From the cell containing the given text, extract its center point as (X, Y) coordinate. 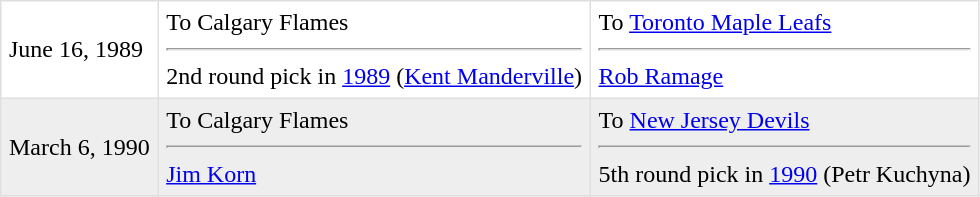
To Calgary Flames 2nd round pick in 1989 (Kent Manderville) (374, 50)
To Calgary Flames Jim Korn (374, 147)
June 16, 1989 (80, 50)
March 6, 1990 (80, 147)
To New Jersey Devils 5th round pick in 1990 (Petr Kuchyna) (784, 147)
To Toronto Maple Leafs Rob Ramage (784, 50)
